Search for the cell housing the specified text and yield its [X, Y] center coordinate. 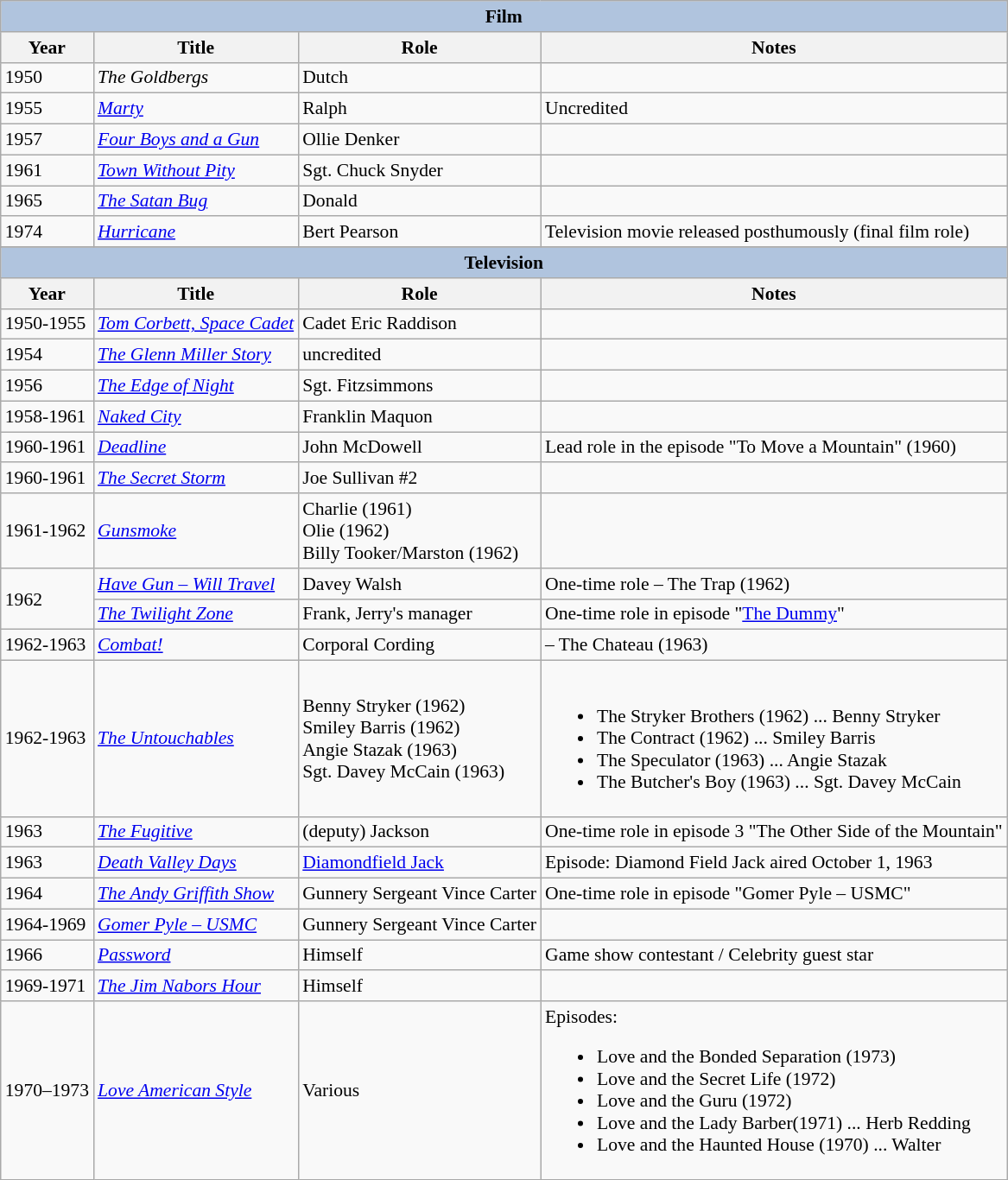
Joe Sullivan #2 [420, 479]
The Untouchables [195, 739]
– The Chateau (1963) [774, 645]
Donald [420, 201]
Lead role in the episode "To Move a Mountain" (1960) [774, 447]
Have Gun – Will Travel [195, 584]
Various [420, 1090]
Game show contestant / Celebrity guest star [774, 955]
Corporal Cording [420, 645]
Bert Pearson [420, 232]
Gunsmoke [195, 530]
Television [504, 263]
1969-1971 [47, 987]
1961-1962 [47, 530]
Naked City [195, 416]
1961 [47, 170]
Deadline [195, 447]
Marty [195, 109]
Franklin Maquon [420, 416]
The Fugitive [195, 832]
1958-1961 [47, 416]
1954 [47, 355]
Combat! [195, 645]
The Andy Griffith Show [195, 894]
The Edge of Night [195, 386]
1964 [47, 894]
One-time role in episode 3 "The Other Side of the Mountain" [774, 832]
The Glenn Miller Story [195, 355]
Episode: Diamond Field Jack aired October 1, 1963 [774, 863]
One-time role – The Trap (1962) [774, 584]
Gomer Pyle – USMC [195, 924]
uncredited [420, 355]
Ollie Denker [420, 140]
Love American Style [195, 1090]
1950-1955 [47, 324]
Cadet Eric Raddison [420, 324]
1966 [47, 955]
Davey Walsh [420, 584]
The Twilight Zone [195, 614]
Death Valley Days [195, 863]
Four Boys and a Gun [195, 140]
Sgt. Chuck Snyder [420, 170]
Tom Corbett, Space Cadet [195, 324]
(deputy) Jackson [420, 832]
The Goldbergs [195, 78]
John McDowell [420, 447]
Ralph [420, 109]
1970–1973 [47, 1090]
1964-1969 [47, 924]
Sgt. Fitzsimmons [420, 386]
Frank, Jerry's manager [420, 614]
1957 [47, 140]
Film [504, 16]
1965 [47, 201]
Benny Stryker (1962)Smiley Barris (1962)Angie Stazak (1963)Sgt. Davey McCain (1963) [420, 739]
1950 [47, 78]
Television movie released posthumously (final film role) [774, 232]
1974 [47, 232]
1956 [47, 386]
Diamondfield Jack [420, 863]
One-time role in episode "Gomer Pyle – USMC" [774, 894]
Town Without Pity [195, 170]
Charlie (1961)Olie (1962)Billy Tooker/Marston (1962) [420, 530]
1955 [47, 109]
1962 [47, 600]
One-time role in episode "The Dummy" [774, 614]
Password [195, 955]
The Secret Storm [195, 479]
Uncredited [774, 109]
The Jim Nabors Hour [195, 987]
Dutch [420, 78]
The Satan Bug [195, 201]
Hurricane [195, 232]
